Capture the cell that displays the provided text and extract its [X, Y] central coordinate. 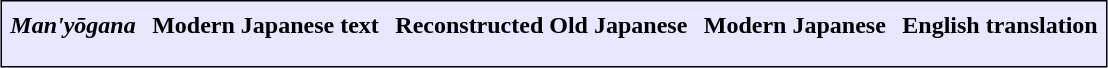
Reconstructed Old Japanese [542, 25]
Man'yōgana [73, 25]
English translation [1000, 25]
Modern Japanese [794, 25]
Modern Japanese text [266, 25]
